Determine the [x, y] coordinate at the center of the cell enclosing the given text.  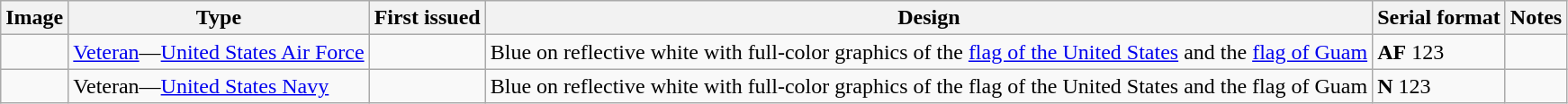
Notes [1536, 18]
Serial format [1439, 18]
AF 123 [1439, 52]
Veteran—United States Navy [219, 86]
Type [219, 18]
Image [34, 18]
Veteran—United States Air Force [219, 52]
Design [929, 18]
First issued [427, 18]
N 123 [1439, 86]
